For the text-containing cell, return its midpoint in (x, y) coordinate format. 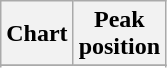
Chart (37, 34)
Peakposition (119, 34)
